Determine the [X, Y] coordinate at the center of the cell enclosing the given text.  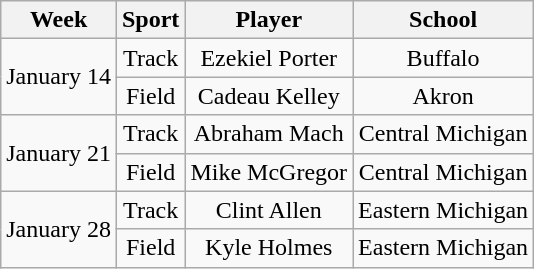
January 21 [59, 153]
Kyle Holmes [269, 248]
Abraham Mach [269, 134]
Buffalo [444, 58]
School [444, 20]
Mike McGregor [269, 172]
Clint Allen [269, 210]
Week [59, 20]
January 28 [59, 229]
Player [269, 20]
Akron [444, 96]
Sport [150, 20]
Cadeau Kelley [269, 96]
Ezekiel Porter [269, 58]
January 14 [59, 77]
